Return the [X, Y] coordinate for the center point of the cell that contains the specified text.  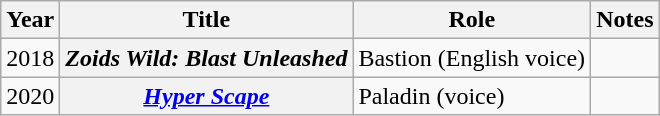
Year [30, 20]
Zoids Wild: Blast Unleashed [206, 58]
2020 [30, 96]
Notes [625, 20]
Bastion (English voice) [472, 58]
Hyper Scape [206, 96]
Paladin (voice) [472, 96]
2018 [30, 58]
Title [206, 20]
Role [472, 20]
